Extract the [x, y] coordinate from the center of the cell holding the provided text.  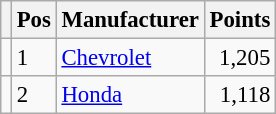
Manufacturer [130, 20]
1,118 [240, 95]
Chevrolet [130, 58]
Pos [34, 20]
1 [34, 58]
1,205 [240, 58]
Points [240, 20]
2 [34, 95]
Honda [130, 95]
